Search for the cell housing the specified text and yield its [X, Y] center coordinate. 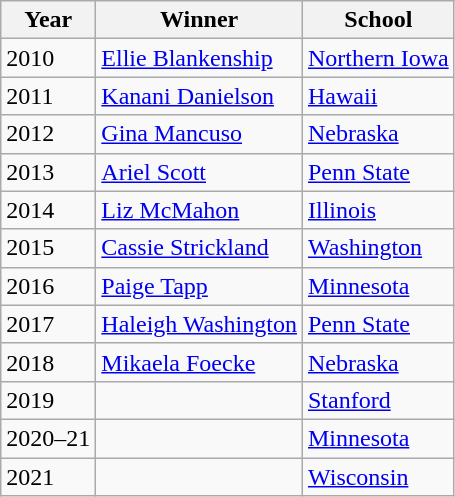
Liz McMahon [200, 210]
2013 [48, 172]
Stanford [378, 400]
School [378, 20]
Ellie Blankenship [200, 58]
Haleigh Washington [200, 324]
2019 [48, 400]
Kanani Danielson [200, 96]
Cassie Strickland [200, 248]
Hawaii [378, 96]
2010 [48, 58]
2017 [48, 324]
Washington [378, 248]
2018 [48, 362]
2011 [48, 96]
Ariel Scott [200, 172]
Gina Mancuso [200, 134]
Mikaela Foecke [200, 362]
2012 [48, 134]
Northern Iowa [378, 58]
Illinois [378, 210]
2015 [48, 248]
Winner [200, 20]
Year [48, 20]
2020–21 [48, 438]
Paige Tapp [200, 286]
2021 [48, 477]
2014 [48, 210]
2016 [48, 286]
Wisconsin [378, 477]
